For the text-containing cell, return its midpoint in (x, y) coordinate format. 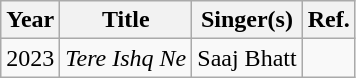
Title (126, 20)
2023 (30, 58)
Singer(s) (247, 20)
Ref. (328, 20)
Year (30, 20)
Saaj Bhatt (247, 58)
Tere Ishq Ne (126, 58)
